Extract the (X, Y) coordinate from the center of the cell holding the provided text.  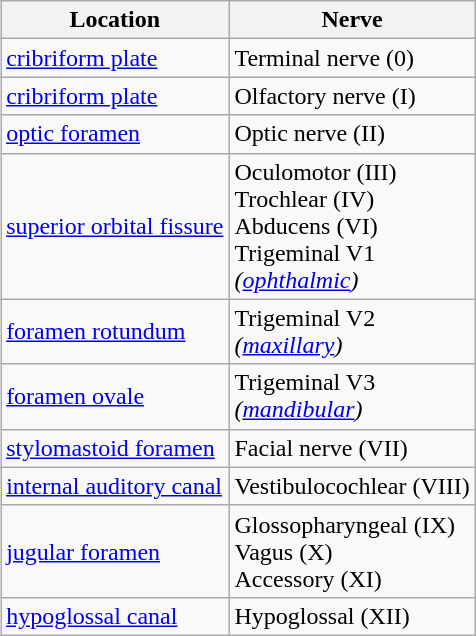
Trigeminal V2 (maxillary) (352, 332)
superior orbital fissure (115, 226)
Location (115, 20)
Vestibulocochlear (VIII) (352, 486)
Terminal nerve (0) (352, 58)
foramen rotundum (115, 332)
Olfactory nerve (I) (352, 96)
internal auditory canal (115, 486)
Facial nerve (VII) (352, 448)
Optic nerve (II) (352, 134)
optic foramen (115, 134)
hypoglossal canal (115, 616)
Hypoglossal (XII) (352, 616)
Glossopharyngeal (IX) Vagus (X)Accessory (XI) (352, 551)
jugular foramen (115, 551)
Nerve (352, 20)
Oculomotor (III)Trochlear (IV)Abducens (VI)Trigeminal V1 (ophthalmic) (352, 226)
Trigeminal V3 (mandibular) (352, 396)
foramen ovale (115, 396)
stylomastoid foramen (115, 448)
